Search for the cell housing the specified text and yield its (x, y) center coordinate. 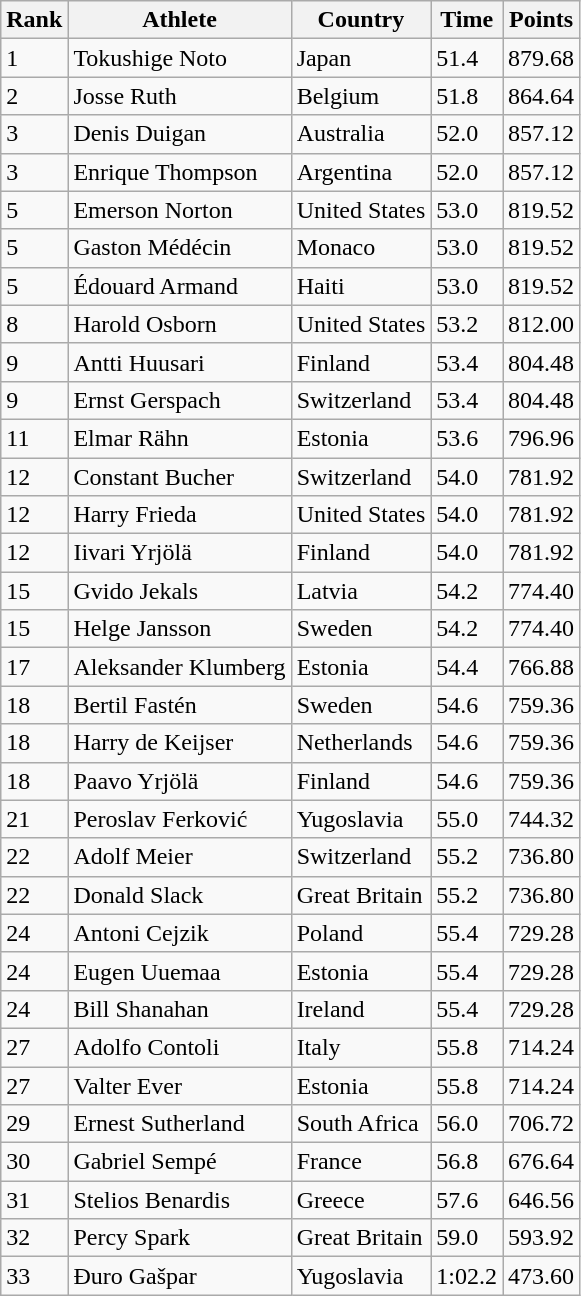
Gvido Jekals (180, 591)
Ireland (361, 1009)
France (361, 1162)
57.6 (467, 1200)
54.4 (467, 667)
8 (34, 324)
51.4 (467, 58)
17 (34, 667)
South Africa (361, 1124)
Denis Duigan (180, 134)
Country (361, 20)
Iivari Yrjölä (180, 553)
11 (34, 438)
Gaston Médécin (180, 248)
Aleksander Klumberg (180, 667)
Eugen Uuemaa (180, 971)
Ernst Gerspach (180, 400)
Haiti (361, 286)
744.32 (542, 819)
Argentina (361, 172)
Japan (361, 58)
Ðuro Gašpar (180, 1276)
Rank (34, 20)
56.8 (467, 1162)
Points (542, 20)
Time (467, 20)
Harold Osborn (180, 324)
Netherlands (361, 743)
Stelios Benardis (180, 1200)
593.92 (542, 1238)
Greece (361, 1200)
766.88 (542, 667)
646.56 (542, 1200)
33 (34, 1276)
Harry de Keijser (180, 743)
Bill Shanahan (180, 1009)
Valter Ever (180, 1085)
Enrique Thompson (180, 172)
53.2 (467, 324)
Monaco (361, 248)
473.60 (542, 1276)
Tokushige Noto (180, 58)
Antoni Cejzik (180, 933)
32 (34, 1238)
2 (34, 96)
Constant Bucher (180, 477)
31 (34, 1200)
1:02.2 (467, 1276)
796.96 (542, 438)
706.72 (542, 1124)
Latvia (361, 591)
Josse Ruth (180, 96)
864.64 (542, 96)
21 (34, 819)
Paavo Yrjölä (180, 781)
Harry Frieda (180, 515)
Antti Huusari (180, 362)
Helge Jansson (180, 629)
Belgium (361, 96)
53.6 (467, 438)
Poland (361, 933)
56.0 (467, 1124)
Emerson Norton (180, 210)
676.64 (542, 1162)
1 (34, 58)
Adolfo Contoli (180, 1047)
Athlete (180, 20)
Bertil Fastén (180, 705)
812.00 (542, 324)
Australia (361, 134)
Gabriel Sempé (180, 1162)
29 (34, 1124)
Édouard Armand (180, 286)
Donald Slack (180, 895)
Percy Spark (180, 1238)
879.68 (542, 58)
Elmar Rähn (180, 438)
Ernest Sutherland (180, 1124)
59.0 (467, 1238)
55.0 (467, 819)
Adolf Meier (180, 857)
Peroslav Ferković (180, 819)
Italy (361, 1047)
51.8 (467, 96)
30 (34, 1162)
